From the cell containing the given text, extract its center point as [X, Y] coordinate. 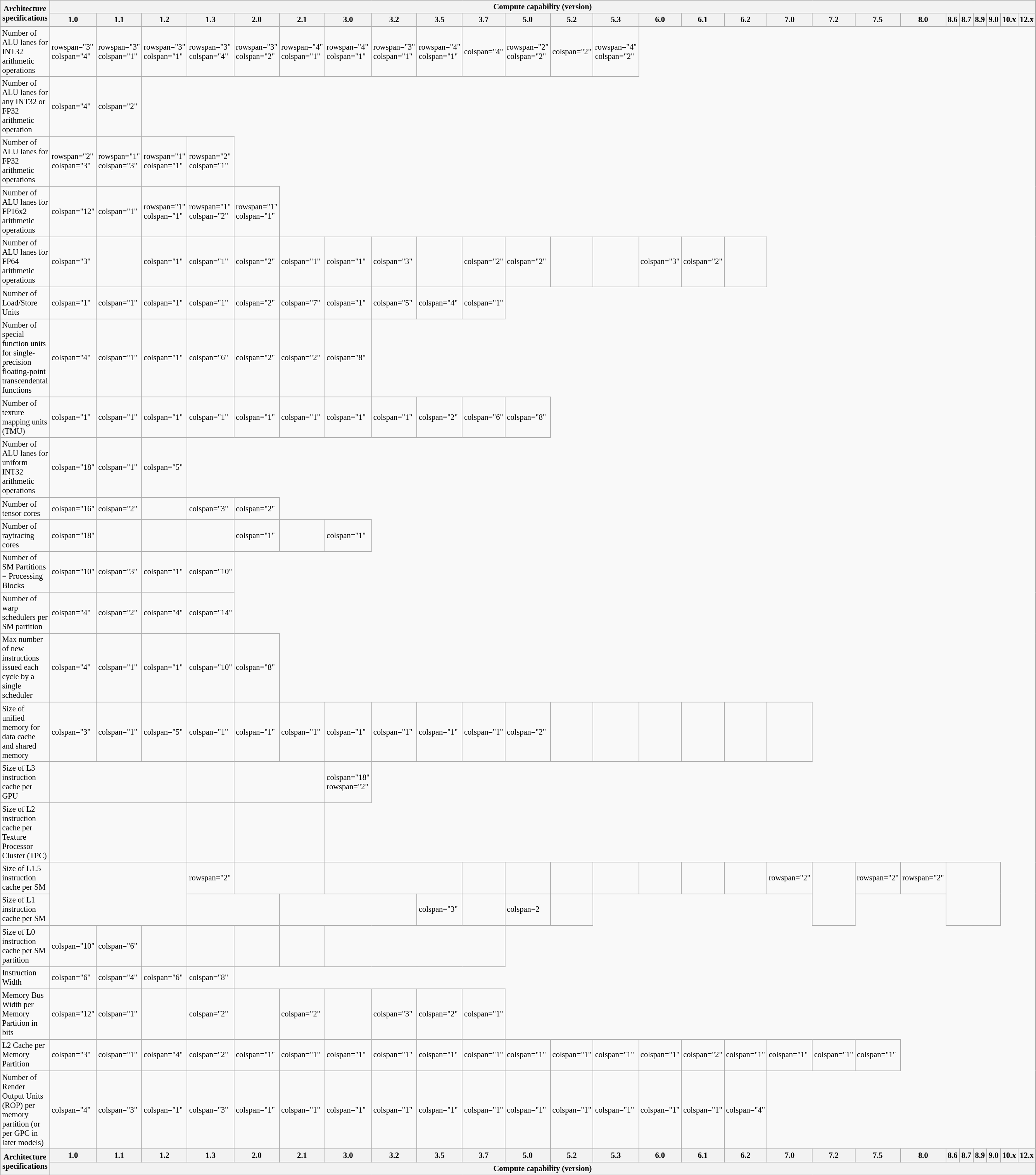
rowspan="2" colspan="1" [211, 161]
Number of ALU lanes for any INT32 or FP32 arithmetic operation [25, 106]
Size of L1.5 instruction cache per SM [25, 878]
colspan=2 [528, 909]
Number of tensor cores [25, 509]
rowspan="1" colspan="3" [119, 161]
colspan="14" [211, 613]
Number of ALU lanes for INT32 arithmetic operations [25, 52]
Number of special function units for single-precision floating-point transcendental functions [25, 358]
colspan="16" [73, 509]
rowspan="1" colspan="2" [211, 212]
Size of L0 instruction cache per SM partition [25, 946]
Size of L3 instruction cache per GPU [25, 782]
Instruction Width [25, 978]
rowspan="2" colspan="3" [73, 161]
L2 Cache per Memory Partition [25, 1055]
Size of L2 instruction cache per Texture Processor Cluster (TPC) [25, 832]
Number of ALU lanes for FP64 arithmetic operations [25, 262]
Number of ALU lanes for FP16x2 arithmetic operations [25, 212]
Number of SM Partitions = Processing Blocks [25, 572]
colspan="18" rowspan="2" [348, 782]
Number of Render Output Units (ROP) per memory partition (or per GPC in later models) [25, 1110]
Number of Load/Store Units [25, 303]
rowspan="2" colspan="2" [528, 52]
Number of raytracing cores [25, 535]
Number of ALU lanes for uniform INT32 arithmetic operations [25, 468]
Max number of new instructions issued each cycle by a single scheduler [25, 668]
Memory Bus Width per Memory Partition in bits [25, 1014]
rowspan="3" colspan="2" [257, 52]
Size of unified memory for data cache and shared memory [25, 732]
rowspan="4" colspan="2" [616, 52]
Number of warp schedulers per SM partition [25, 613]
colspan="7" [302, 303]
Number of ALU lanes for FP32 arithmetic operations [25, 161]
Number of texture mapping units (TMU) [25, 417]
Size of L1 instruction cache per SM [25, 909]
